Pinpoint the cell where the given text exists, returning its (X, Y) midpoint coordinate. 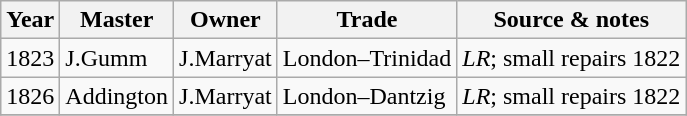
1826 (30, 96)
Year (30, 20)
Source & notes (572, 20)
London–Dantzig (367, 96)
Addington (117, 96)
1823 (30, 58)
J.Gumm (117, 58)
Owner (226, 20)
Trade (367, 20)
London–Trinidad (367, 58)
Master (117, 20)
